Capture the cell that displays the provided text and extract its (X, Y) central coordinate. 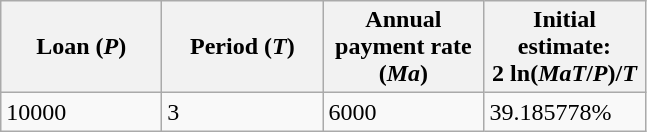
Loan (P) (82, 47)
39.185778% (564, 112)
6000 (404, 112)
10000 (82, 112)
Annual payment rate (Ma) (404, 47)
Initial estimate: 2 ln(MaT/P)/T (564, 47)
Period (T) (242, 47)
3 (242, 112)
